Determine the [x, y] coordinate at the center of the cell enclosing the given text.  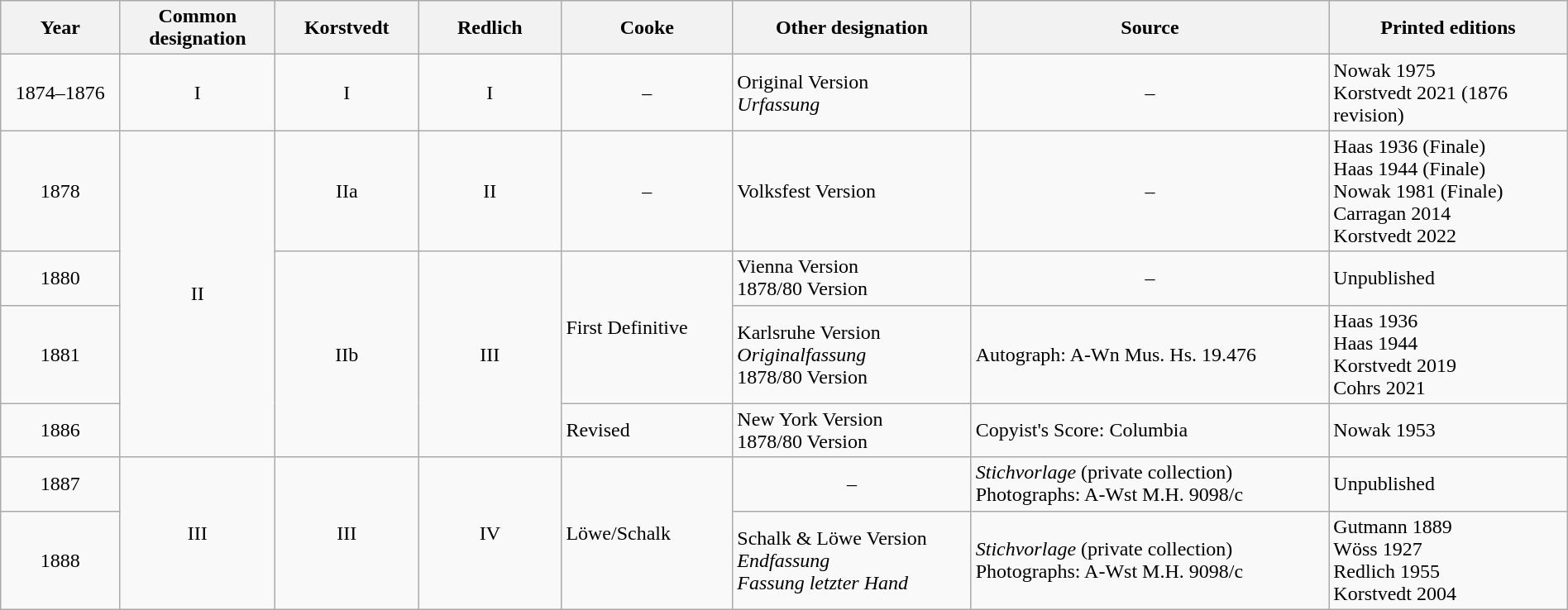
Vienna Version1878/80 Version [852, 278]
Printed editions [1448, 28]
Redlich [490, 28]
1874–1876 [60, 93]
Nowak 1953 [1448, 430]
Haas 1936 (Finale)Haas 1944 (Finale)Nowak 1981 (Finale)Carragan 2014Korstvedt 2022 [1448, 191]
Autograph: A-Wn Mus. Hs. 19.476 [1150, 354]
Löwe/Schalk [647, 533]
Source [1150, 28]
IIb [347, 354]
Copyist's Score: Columbia [1150, 430]
1880 [60, 278]
Other designation [852, 28]
Year [60, 28]
IIa [347, 191]
Revised [647, 430]
Gutmann 1889Wöss 1927Redlich 1955Korstvedt 2004 [1448, 560]
Original VersionUrfassung [852, 93]
1886 [60, 430]
Korstvedt [347, 28]
1878 [60, 191]
Volksfest Version [852, 191]
Schalk & Löwe VersionEndfassungFassung letzter Hand [852, 560]
1881 [60, 354]
Cooke [647, 28]
First Definitive [647, 327]
Karlsruhe VersionOriginalfassung1878/80 Version [852, 354]
Common designation [198, 28]
IV [490, 533]
Haas 1936Haas 1944Korstvedt 2019Cohrs 2021 [1448, 354]
1887 [60, 484]
1888 [60, 560]
Nowak 1975Korstvedt 2021 (1876 revision) [1448, 93]
New York Version1878/80 Version [852, 430]
